Return [x, y] of the center of cell containing provided text 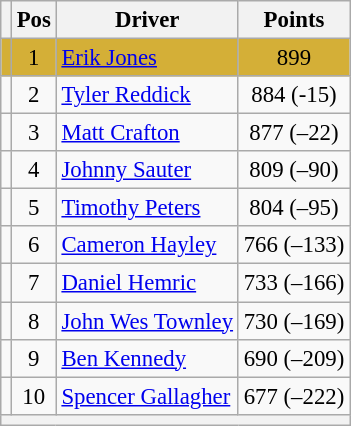
733 (–166) [294, 283]
Tyler Reddick [147, 95]
2 [34, 95]
877 (–22) [294, 133]
690 (–209) [294, 358]
4 [34, 170]
Matt Crafton [147, 133]
Points [294, 20]
7 [34, 283]
Pos [34, 20]
Driver [147, 20]
1 [34, 58]
730 (–169) [294, 321]
Erik Jones [147, 58]
John Wes Townley [147, 321]
809 (–90) [294, 170]
9 [34, 358]
Ben Kennedy [147, 358]
Timothy Peters [147, 208]
6 [34, 245]
804 (–95) [294, 208]
Daniel Hemric [147, 283]
Cameron Hayley [147, 245]
3 [34, 133]
8 [34, 321]
899 [294, 58]
Johnny Sauter [147, 170]
884 (-15) [294, 95]
Spencer Gallagher [147, 396]
10 [34, 396]
766 (–133) [294, 245]
5 [34, 208]
677 (–222) [294, 396]
